Return (x, y) of the center of cell containing provided text 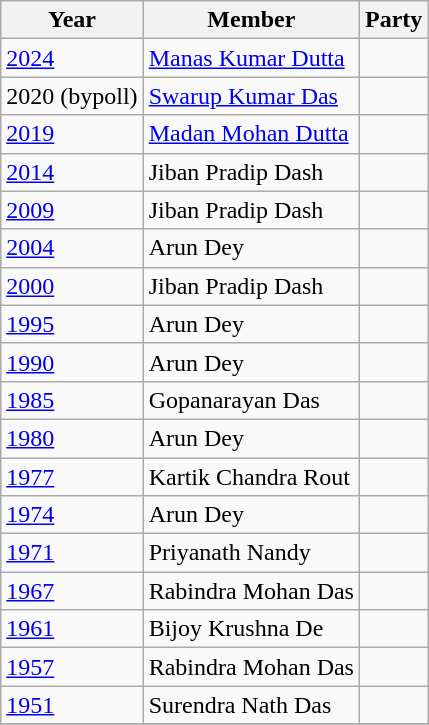
Swarup Kumar Das (251, 96)
2020 (bypoll) (72, 96)
1990 (72, 362)
Member (251, 20)
Party (393, 20)
Priyanath Nandy (251, 553)
1957 (72, 667)
1967 (72, 591)
2014 (72, 172)
Madan Mohan Dutta (251, 134)
1961 (72, 629)
1985 (72, 400)
Surendra Nath Das (251, 705)
2024 (72, 58)
Manas Kumar Dutta (251, 58)
2000 (72, 286)
1951 (72, 705)
2004 (72, 248)
2009 (72, 210)
1971 (72, 553)
1977 (72, 477)
Kartik Chandra Rout (251, 477)
2019 (72, 134)
1995 (72, 324)
1974 (72, 515)
Gopanarayan Das (251, 400)
Year (72, 20)
1980 (72, 438)
Bijoy Krushna De (251, 629)
